Determine the [x, y] coordinate at the center of the cell enclosing the given text.  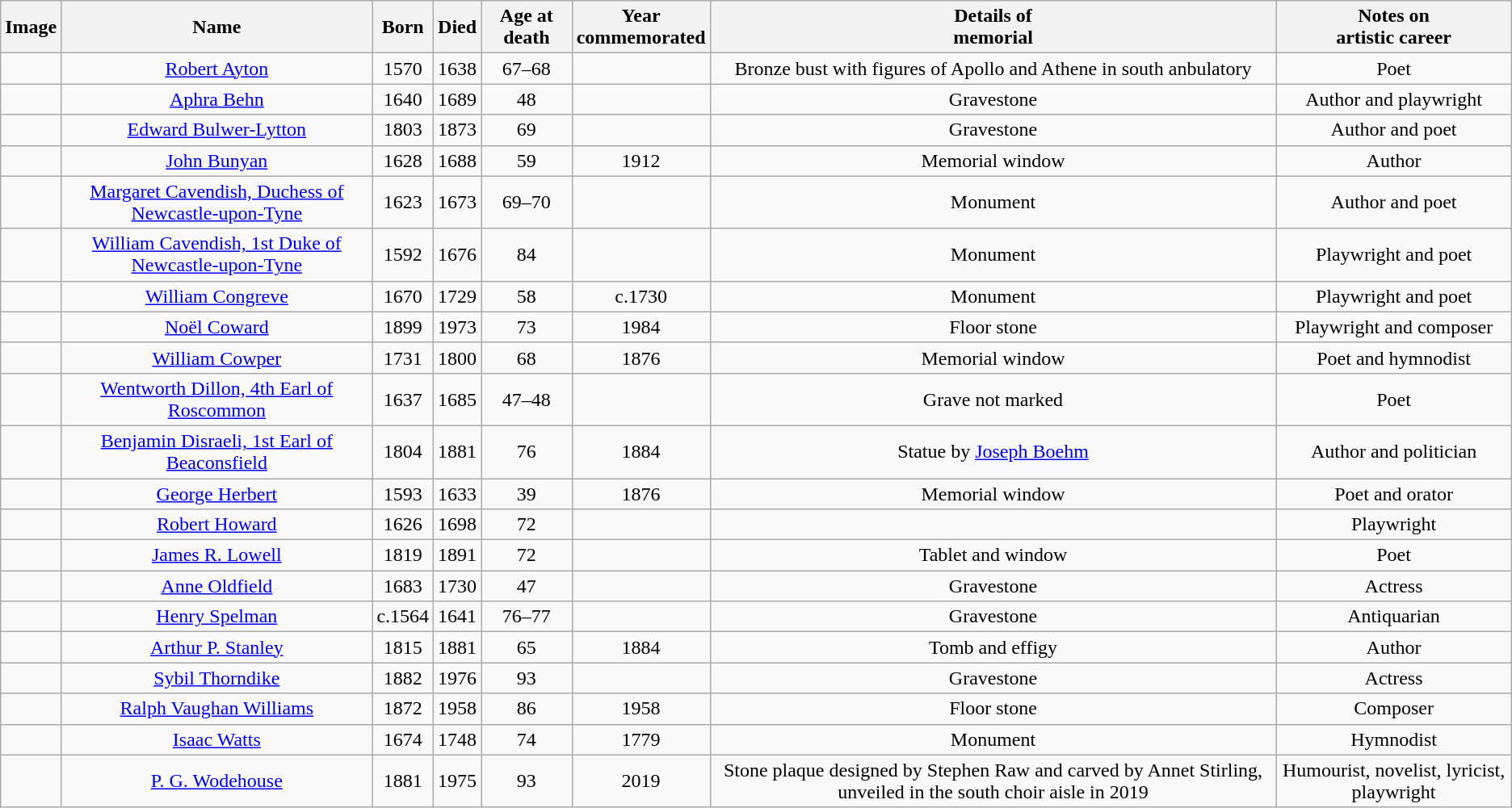
65 [527, 647]
1729 [457, 296]
Anne Oldfield [216, 586]
Humourist, novelist, lyricist, playwright [1394, 781]
1872 [403, 709]
1819 [403, 555]
1689 [457, 99]
Composer [1394, 709]
74 [527, 739]
1748 [457, 739]
1593 [403, 493]
1685 [457, 399]
39 [527, 493]
Statue by Joseph Boehm [993, 452]
Author and playwright [1394, 99]
Henry Spelman [216, 617]
John Bunyan [216, 161]
1637 [403, 399]
1683 [403, 586]
1623 [403, 202]
Wentworth Dillon, 4th Earl of Roscommon [216, 399]
1641 [457, 617]
Died [457, 27]
William Cowper [216, 358]
Margaret Cavendish, Duchess of Newcastle-upon-Tyne [216, 202]
Playwright [1394, 525]
1730 [457, 586]
67–68 [527, 69]
1975 [457, 781]
Edward Bulwer-Lytton [216, 130]
Sybil Thorndike [216, 678]
Tablet and window [993, 555]
c.1564 [403, 617]
Poet and hymnodist [1394, 358]
1592 [403, 255]
1912 [641, 161]
Bronze bust with figures of Apollo and Athene in south anbulatory [993, 69]
Details ofmemorial [993, 27]
Born [403, 27]
59 [527, 161]
1638 [457, 69]
1674 [403, 739]
1803 [403, 130]
Robert Ayton [216, 69]
Stone plaque designed by Stephen Raw and carved by Annet Stirling, unveiled in the south choir aisle in 2019 [993, 781]
Image [31, 27]
Benjamin Disraeli, 1st Earl of Beaconsfield [216, 452]
48 [527, 99]
Isaac Watts [216, 739]
Hymnodist [1394, 739]
1698 [457, 525]
Noël Coward [216, 327]
1873 [457, 130]
Aphra Behn [216, 99]
Name [216, 27]
1731 [403, 358]
1626 [403, 525]
1688 [457, 161]
1815 [403, 647]
68 [527, 358]
Grave not marked [993, 399]
James R. Lowell [216, 555]
P. G. Wodehouse [216, 781]
Notes onartistic career [1394, 27]
47–48 [527, 399]
William Cavendish, 1st Duke of Newcastle-upon-Tyne [216, 255]
1570 [403, 69]
Poet and orator [1394, 493]
William Congreve [216, 296]
73 [527, 327]
Robert Howard [216, 525]
69 [527, 130]
1800 [457, 358]
Playwright and composer [1394, 327]
76–77 [527, 617]
47 [527, 586]
86 [527, 709]
Yearcommemorated [641, 27]
1976 [457, 678]
George Herbert [216, 493]
1804 [403, 452]
Tomb and effigy [993, 647]
1891 [457, 555]
Arthur P. Stanley [216, 647]
1676 [457, 255]
Ralph Vaughan Williams [216, 709]
1779 [641, 739]
Author and politician [1394, 452]
1899 [403, 327]
1984 [641, 327]
1633 [457, 493]
84 [527, 255]
Antiquarian [1394, 617]
2019 [641, 781]
1882 [403, 678]
1973 [457, 327]
58 [527, 296]
69–70 [527, 202]
1673 [457, 202]
Age at death [527, 27]
c.1730 [641, 296]
1628 [403, 161]
76 [527, 452]
1640 [403, 99]
1670 [403, 296]
